Locate the cell with the specified text and output its [X, Y] center coordinate. 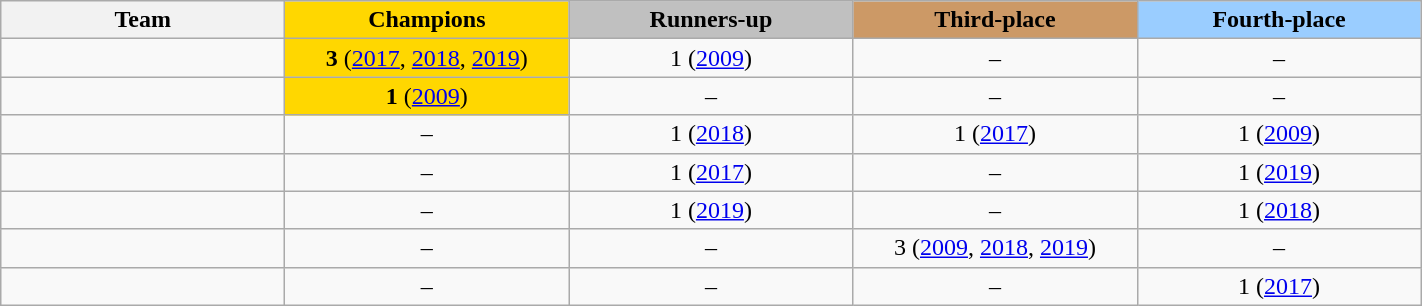
3 (2017, 2018, 2019) [427, 58]
Champions [427, 20]
Runners-up [711, 20]
Third-place [995, 20]
3 (2009, 2018, 2019) [995, 248]
Fourth-place [1279, 20]
Team [143, 20]
